Capture the cell that displays the provided text and extract its [X, Y] central coordinate. 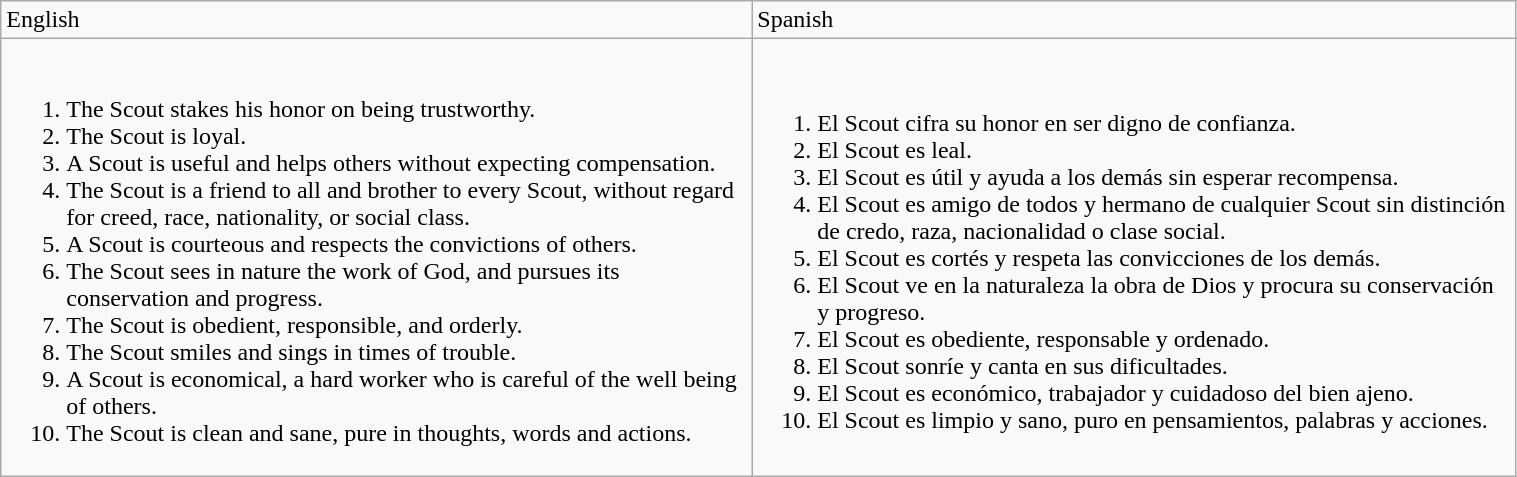
English [376, 20]
Spanish [1134, 20]
